From the cell containing the given text, extract its center point as (X, Y) coordinate. 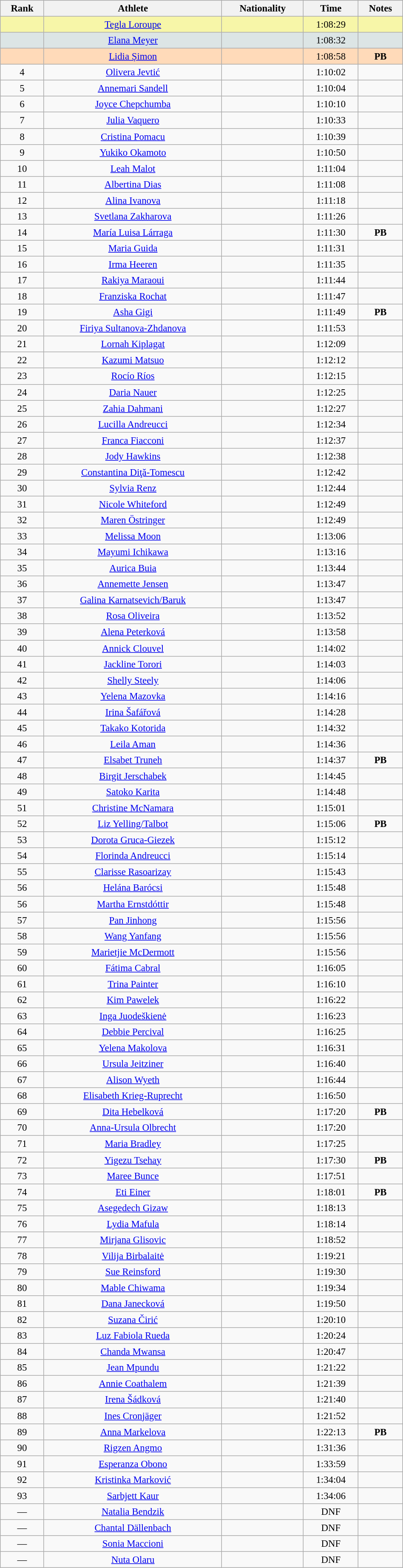
26 (22, 424)
1:20:24 (331, 1336)
89 (22, 1432)
1:12:34 (331, 424)
Dorota Gruca-Giezek (133, 840)
1:15:12 (331, 840)
82 (22, 1320)
40 (22, 648)
Fátima Cabral (133, 968)
1:19:34 (331, 1288)
Sylvia Renz (133, 488)
80 (22, 1288)
1:17:25 (331, 1144)
10 (22, 168)
1:20:10 (331, 1320)
60 (22, 968)
81 (22, 1304)
1:18:01 (331, 1192)
Takako Kotorida (133, 728)
1:16:22 (331, 1000)
Leah Malot (133, 168)
1:22:13 (331, 1432)
Clarisse Rasoarizay (133, 872)
68 (22, 1096)
Yigezu Tsehay (133, 1160)
28 (22, 456)
1:10:02 (331, 72)
1:34:04 (331, 1480)
75 (22, 1208)
Chanda Mwansa (133, 1352)
Annemari Sandell (133, 88)
1:21:22 (331, 1368)
38 (22, 616)
70 (22, 1128)
1:14:32 (331, 728)
Annick Clouvel (133, 648)
1:14:02 (331, 648)
Jean Mpundu (133, 1368)
67 (22, 1080)
43 (22, 696)
13 (22, 217)
Jackline Torori (133, 664)
66 (22, 1064)
65 (22, 1048)
1:13:52 (331, 616)
Birgit Jerschabek (133, 776)
42 (22, 680)
1:16:40 (331, 1064)
1:12:27 (331, 408)
62 (22, 1000)
1:08:32 (331, 40)
Alena Peterková (133, 632)
1:14:16 (331, 696)
1:15:01 (331, 808)
1:19:50 (331, 1304)
5 (22, 88)
Sue Reinsford (133, 1272)
1:12:38 (331, 456)
Sarbjett Kaur (133, 1496)
37 (22, 600)
11 (22, 184)
84 (22, 1352)
1:11:08 (331, 184)
María Luisa Lárraga (133, 232)
Nuta Olaru (133, 1560)
1:20:47 (331, 1352)
Kazumi Matsuo (133, 360)
Wang Yanfang (133, 936)
1:11:49 (331, 312)
1:16:23 (331, 1016)
9 (22, 152)
Rigzen Angmo (133, 1448)
Shelly Steely (133, 680)
Asegedech Gizaw (133, 1208)
1:08:58 (331, 57)
1:11:53 (331, 328)
1:14:48 (331, 792)
88 (22, 1416)
Kim Pawelek (133, 1000)
Julia Vaquero (133, 120)
Daria Nauer (133, 392)
Esperanza Obono (133, 1464)
Ursula Jeitziner (133, 1064)
Irena Šádková (133, 1400)
1:15:06 (331, 824)
93 (22, 1496)
1:14:45 (331, 776)
1:16:50 (331, 1096)
54 (22, 856)
Chantal Dällenbach (133, 1528)
Tegla Loroupe (133, 25)
Suzana Čirić (133, 1320)
1:12:37 (331, 440)
20 (22, 328)
76 (22, 1224)
1:12:09 (331, 344)
87 (22, 1400)
7 (22, 120)
Kristinka Marković (133, 1480)
57 (22, 920)
Trina Painter (133, 984)
1:14:28 (331, 712)
19 (22, 312)
74 (22, 1192)
Mayumi Ichikawa (133, 552)
46 (22, 744)
1:13:44 (331, 568)
1:11:04 (331, 168)
1:11:30 (331, 232)
14 (22, 232)
63 (22, 1016)
Jody Hawkins (133, 456)
1:11:35 (331, 264)
16 (22, 264)
Nicole Whiteford (133, 504)
1:14:06 (331, 680)
Maree Bunce (133, 1176)
31 (22, 504)
Vilija Birbalaitė (133, 1256)
Dita Hebelková (133, 1112)
49 (22, 792)
Luz Fabiola Rueda (133, 1336)
1:15:14 (331, 856)
Lucilla Andreucci (133, 424)
1:12:25 (331, 392)
Olivera Jevtić (133, 72)
1:13:16 (331, 552)
Nationality (263, 9)
24 (22, 392)
45 (22, 728)
Martha Ernstdóttir (133, 904)
Florinda Andreucci (133, 856)
1:16:44 (331, 1080)
1:34:06 (331, 1496)
64 (22, 1032)
Rank (22, 9)
71 (22, 1144)
52 (22, 824)
Annemette Jensen (133, 584)
36 (22, 584)
39 (22, 632)
79 (22, 1272)
Rakiya Maraoui (133, 280)
1:12:12 (331, 360)
8 (22, 137)
86 (22, 1384)
Irina Šafářová (133, 712)
Mable Chiwama (133, 1288)
17 (22, 280)
Yukiko Okamoto (133, 152)
1:12:42 (331, 472)
1:10:50 (331, 152)
Yelena Makolova (133, 1048)
1:21:52 (331, 1416)
1:11:44 (331, 280)
Rosa Oliveira (133, 616)
Ines Cronjäger (133, 1416)
6 (22, 104)
Satoko Karita (133, 792)
Alina Ivanova (133, 200)
85 (22, 1368)
Yelena Mazovka (133, 696)
33 (22, 536)
1:16:31 (331, 1048)
Rocío Ríos (133, 376)
Irma Heeren (133, 264)
23 (22, 376)
Eti Einer (133, 1192)
1:15:43 (331, 872)
Maren Östringer (133, 520)
53 (22, 840)
Time (331, 9)
Franca Fiacconi (133, 440)
1:18:52 (331, 1240)
Lydia Mafula (133, 1224)
1:16:25 (331, 1032)
69 (22, 1112)
Asha Gigi (133, 312)
Liz Yelling/Talbot (133, 824)
1:11:31 (331, 248)
51 (22, 808)
92 (22, 1480)
91 (22, 1464)
61 (22, 984)
Maria Bradley (133, 1144)
1:14:36 (331, 744)
77 (22, 1240)
48 (22, 776)
1:21:40 (331, 1400)
1:33:59 (331, 1464)
41 (22, 664)
44 (22, 712)
30 (22, 488)
15 (22, 248)
Cristina Pomacu (133, 137)
32 (22, 520)
21 (22, 344)
Dana Janecková (133, 1304)
Athlete (133, 9)
Melissa Moon (133, 536)
73 (22, 1176)
Alison Wyeth (133, 1080)
1:11:18 (331, 200)
1:10:04 (331, 88)
25 (22, 408)
1:18:14 (331, 1224)
1:10:33 (331, 120)
1:14:03 (331, 664)
1:11:47 (331, 296)
1:08:29 (331, 25)
Annie Coathalem (133, 1384)
1:19:30 (331, 1272)
12 (22, 200)
Sonia Maccioni (133, 1544)
Anna Markelova (133, 1432)
72 (22, 1160)
Helána Barócsi (133, 888)
59 (22, 952)
78 (22, 1256)
Pan Jinhong (133, 920)
Debbie Percival (133, 1032)
55 (22, 872)
27 (22, 440)
Franziska Rochat (133, 296)
34 (22, 552)
Marietjie McDermott (133, 952)
Lornah Kiplagat (133, 344)
18 (22, 296)
1:13:06 (331, 536)
Constantina Diţă-Tomescu (133, 472)
Leila Aman (133, 744)
Maria Guida (133, 248)
1:17:30 (331, 1160)
Elana Meyer (133, 40)
Lidia Șimon (133, 57)
Natalia Bendzik (133, 1512)
1:10:10 (331, 104)
1:12:15 (331, 376)
58 (22, 936)
Zahia Dahmani (133, 408)
1:19:21 (331, 1256)
Svetlana Zakharova (133, 217)
4 (22, 72)
1:13:58 (331, 632)
29 (22, 472)
83 (22, 1336)
1:10:39 (331, 137)
1:31:36 (331, 1448)
Anna-Ursula Olbrecht (133, 1128)
1:16:10 (331, 984)
1:14:37 (331, 760)
Joyce Chepchumba (133, 104)
Inga Juodeškienė (133, 1016)
1:11:26 (331, 217)
1:18:13 (331, 1208)
1:17:51 (331, 1176)
35 (22, 568)
Mirjana Glisovic (133, 1240)
Elisabeth Krieg-Ruprecht (133, 1096)
Notes (381, 9)
22 (22, 360)
1:16:05 (331, 968)
47 (22, 760)
90 (22, 1448)
1:21:39 (331, 1384)
Aurica Buia (133, 568)
Elsabet Truneh (133, 760)
Firiya Sultanova-Zhdanova (133, 328)
Albertina Dias (133, 184)
1:12:44 (331, 488)
Christine McNamara (133, 808)
Galina Karnatsevich/Baruk (133, 600)
